Return [X, Y] of the center of cell containing provided text 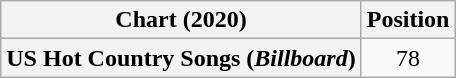
US Hot Country Songs (Billboard) [181, 58]
Position [408, 20]
Chart (2020) [181, 20]
78 [408, 58]
